Scan for the cell matching the given text and deliver its [X, Y] coordinate at center. 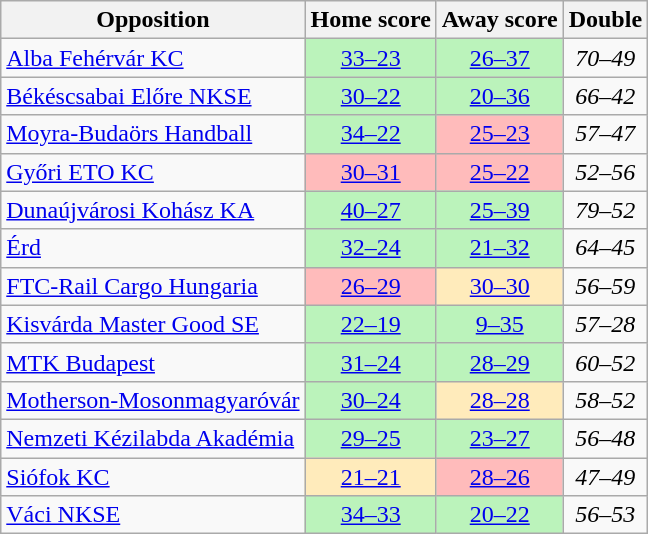
21–21 [370, 477]
22–19 [370, 324]
52–56 [605, 172]
Békéscsabai Előre NKSE [153, 96]
34–33 [370, 515]
26–37 [500, 58]
30–30 [500, 286]
28–28 [500, 400]
56–59 [605, 286]
28–29 [500, 362]
Érd [153, 248]
57–47 [605, 134]
28–26 [500, 477]
58–52 [605, 400]
Győri ETO KC [153, 172]
Kisvárda Master Good SE [153, 324]
34–22 [370, 134]
Double [605, 20]
33–23 [370, 58]
32–24 [370, 248]
64–45 [605, 248]
57–28 [605, 324]
26–29 [370, 286]
9–35 [500, 324]
Home score [370, 20]
Siófok KC [153, 477]
40–27 [370, 210]
Opposition [153, 20]
Moyra-Budaörs Handball [153, 134]
25–23 [500, 134]
25–39 [500, 210]
Váci NKSE [153, 515]
23–27 [500, 438]
Dunaújvárosi Kohász KA [153, 210]
56–48 [605, 438]
70–49 [605, 58]
60–52 [605, 362]
20–22 [500, 515]
MTK Budapest [153, 362]
25–22 [500, 172]
30–24 [370, 400]
30–22 [370, 96]
FTC-Rail Cargo Hungaria [153, 286]
Nemzeti Kézilabda Akadémia [153, 438]
Away score [500, 20]
79–52 [605, 210]
47–49 [605, 477]
21–32 [500, 248]
Motherson-Mosonmagyaróvár [153, 400]
30–31 [370, 172]
29–25 [370, 438]
Alba Fehérvár KC [153, 58]
31–24 [370, 362]
66–42 [605, 96]
20–36 [500, 96]
56–53 [605, 515]
